Return the (x, y) coordinate for the center point of the cell that contains the specified text.  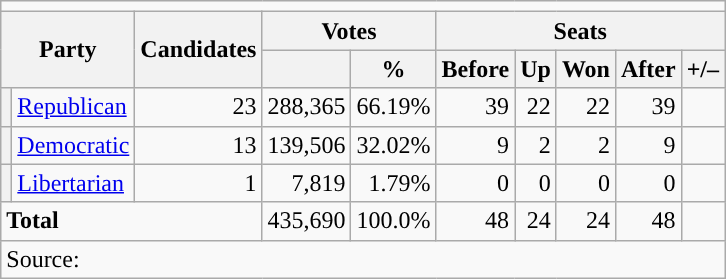
1 (198, 183)
Libertarian (74, 183)
66.19% (394, 107)
% (394, 69)
Total (132, 221)
+/– (702, 69)
After (648, 69)
Up (536, 69)
Party (68, 50)
23 (198, 107)
Won (586, 69)
Candidates (198, 50)
1.79% (394, 183)
Republican (74, 107)
Democratic (74, 145)
288,365 (306, 107)
7,819 (306, 183)
139,506 (306, 145)
100.0% (394, 221)
Before (476, 69)
Votes (349, 31)
435,690 (306, 221)
Seats (580, 31)
Source: (363, 259)
13 (198, 145)
32.02% (394, 145)
